Extract the [x, y] coordinate from the center of the cell holding the provided text.  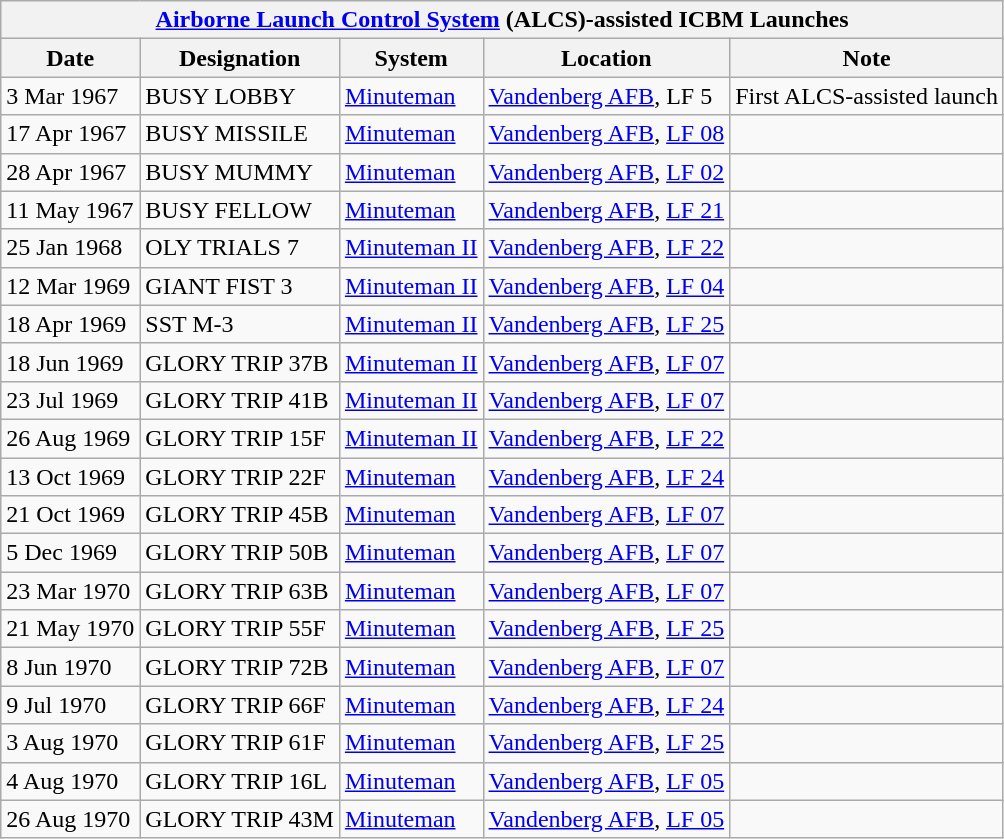
Vandenberg AFB, LF 04 [606, 286]
GLORY TRIP 22F [240, 477]
18 Apr 1969 [70, 324]
GLORY TRIP 61F [240, 743]
Vandenberg AFB, LF 21 [606, 210]
18 Jun 1969 [70, 362]
4 Aug 1970 [70, 781]
GLORY TRIP 16L [240, 781]
17 Apr 1967 [70, 134]
GLORY TRIP 63B [240, 591]
GLORY TRIP 50B [240, 553]
Airborne Launch Control System (ALCS)-assisted ICBM Launches [502, 20]
26 Aug 1970 [70, 819]
BUSY MUMMY [240, 172]
BUSY FELLOW [240, 210]
26 Aug 1969 [70, 438]
8 Jun 1970 [70, 667]
System [411, 58]
GIANT FIST 3 [240, 286]
9 Jul 1970 [70, 705]
23 Mar 1970 [70, 591]
Location [606, 58]
Designation [240, 58]
GLORY TRIP 15F [240, 438]
21 Oct 1969 [70, 515]
SST M-3 [240, 324]
GLORY TRIP 55F [240, 629]
28 Apr 1967 [70, 172]
GLORY TRIP 43M [240, 819]
Vandenberg AFB, LF 08 [606, 134]
BUSY LOBBY [240, 96]
GLORY TRIP 41B [240, 400]
25 Jan 1968 [70, 248]
GLORY TRIP 66F [240, 705]
GLORY TRIP 72B [240, 667]
5 Dec 1969 [70, 553]
Note [867, 58]
Date [70, 58]
GLORY TRIP 45B [240, 515]
21 May 1970 [70, 629]
11 May 1967 [70, 210]
3 Aug 1970 [70, 743]
Vandenberg AFB, LF 02 [606, 172]
13 Oct 1969 [70, 477]
GLORY TRIP 37B [240, 362]
23 Jul 1969 [70, 400]
BUSY MISSILE [240, 134]
OLY TRIALS 7 [240, 248]
Vandenberg AFB, LF 5 [606, 96]
First ALCS-assisted launch [867, 96]
3 Mar 1967 [70, 96]
12 Mar 1969 [70, 286]
